Detect which cell encompasses the target text, then output its (X, Y) center coordinate. 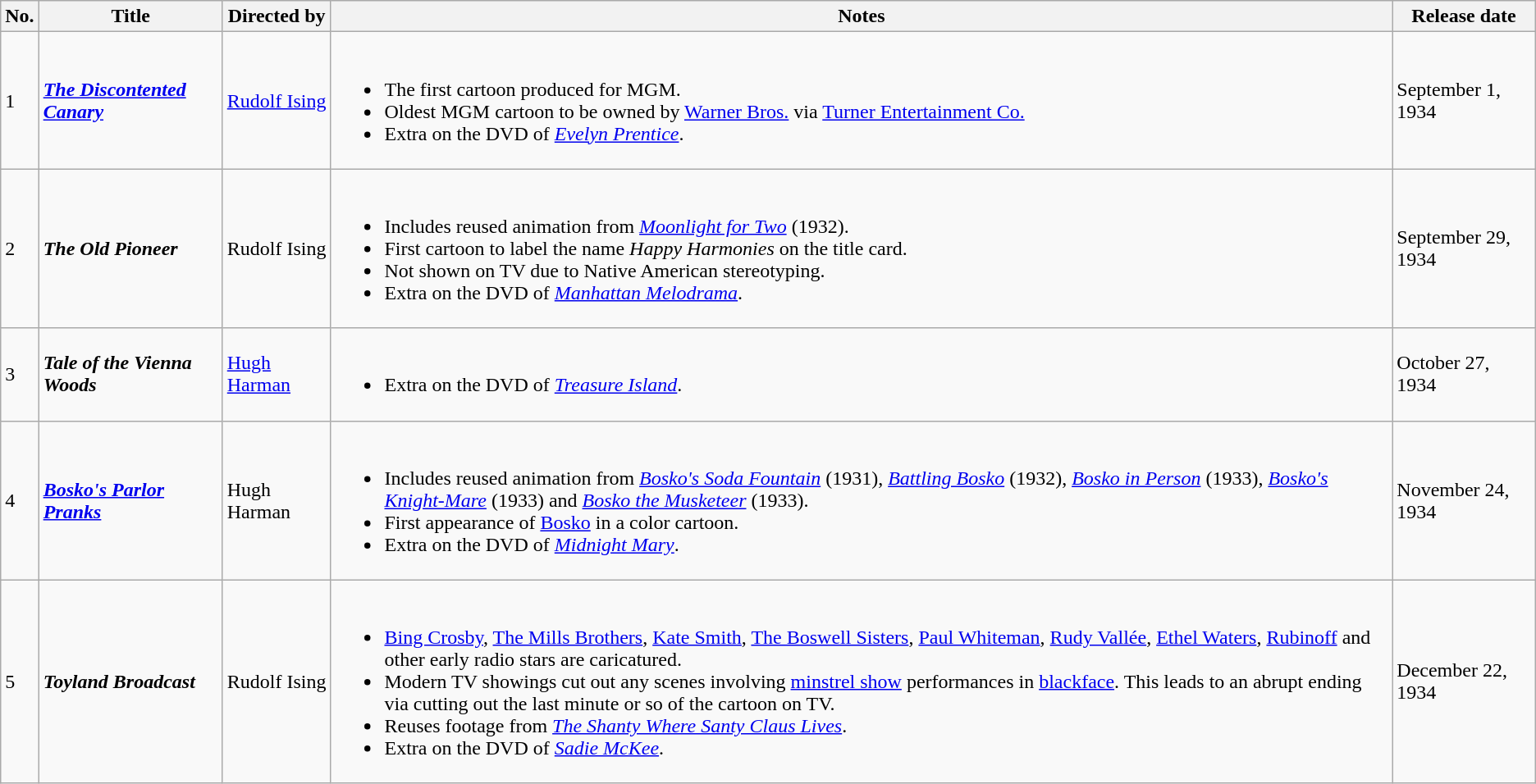
Tale of the Vienna Woods (130, 374)
November 24, 1934 (1464, 500)
December 22, 1934 (1464, 681)
5 (20, 681)
2 (20, 248)
September 29, 1934 (1464, 248)
The Discontented Canary (130, 100)
4 (20, 500)
1 (20, 100)
Release date (1464, 16)
Extra on the DVD of Treasure Island. (862, 374)
Directed by (277, 16)
September 1, 1934 (1464, 100)
October 27, 1934 (1464, 374)
Notes (862, 16)
Bosko's Parlor Pranks (130, 500)
The Old Pioneer (130, 248)
No. (20, 16)
Title (130, 16)
Toyland Broadcast (130, 681)
The first cartoon produced for MGM.Oldest MGM cartoon to be owned by Warner Bros. via Turner Entertainment Co.Extra on the DVD of Evelyn Prentice. (862, 100)
3 (20, 374)
